Output the (X, Y) coordinate of the center of the cell containing the given text.  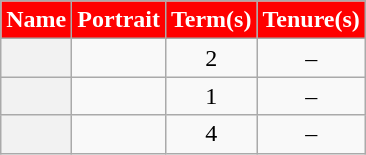
4 (211, 134)
Portrait (119, 20)
1 (211, 96)
2 (211, 58)
Name (36, 20)
Tenure(s) (311, 20)
Term(s) (211, 20)
